Search for the cell housing the specified text and yield its (X, Y) center coordinate. 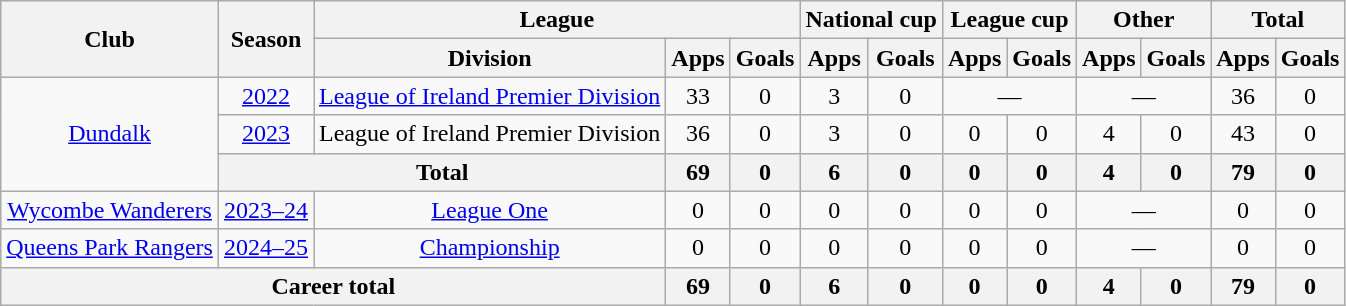
Queens Park Rangers (110, 248)
2024–25 (266, 248)
33 (698, 96)
Championship (490, 248)
Club (110, 39)
League cup (1009, 20)
2023–24 (266, 210)
Other (1144, 20)
League One (490, 210)
National cup (871, 20)
2022 (266, 96)
League (557, 20)
Career total (334, 286)
Season (266, 39)
Dundalk (110, 134)
43 (1243, 134)
2023 (266, 134)
Wycombe Wanderers (110, 210)
Division (490, 58)
